Identify which cell holds the provided text, then report its [X, Y] central coordinate. 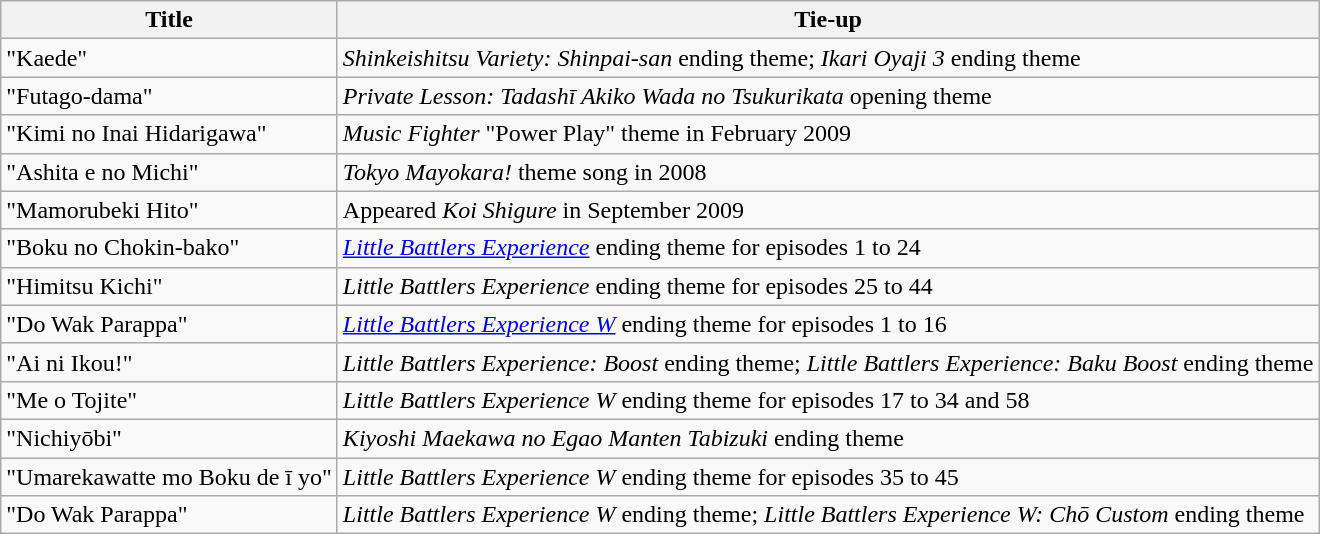
Little Battlers Experience W ending theme; Little Battlers Experience W: Chō Custom ending theme [828, 515]
"Umarekawatte mo Boku de ī yo" [170, 477]
Little Battlers Experience ending theme for episodes 25 to 44 [828, 286]
Little Battlers Experience W ending theme for episodes 1 to 16 [828, 324]
Little Battlers Experience ending theme for episodes 1 to 24 [828, 248]
"Boku no Chokin-bako" [170, 248]
"Kaede" [170, 58]
Tokyo Mayokara! theme song in 2008 [828, 172]
"Futago-dama" [170, 96]
"Me o Tojite" [170, 400]
Music Fighter "Power Play" theme in February 2009 [828, 134]
"Himitsu Kichi" [170, 286]
Kiyoshi Maekawa no Egao Manten Tabizuki ending theme [828, 438]
"Kimi no Inai Hidarigawa" [170, 134]
"Nichiyōbi" [170, 438]
Little Battlers Experience W ending theme for episodes 35 to 45 [828, 477]
"Ashita e no Michi" [170, 172]
Private Lesson: Tadashī Akiko Wada no Tsukurikata opening theme [828, 96]
"Ai ni Ikou!" [170, 362]
Title [170, 20]
Little Battlers Experience: Boost ending theme; Little Battlers Experience: Baku Boost ending theme [828, 362]
Little Battlers Experience W ending theme for episodes 17 to 34 and 58 [828, 400]
Tie-up [828, 20]
"Mamorubeki Hito" [170, 210]
Appeared Koi Shigure in September 2009 [828, 210]
Shinkeishitsu Variety: Shinpai-san ending theme; Ikari Oyaji 3 ending theme [828, 58]
